Search for the cell housing the specified text and yield its [x, y] center coordinate. 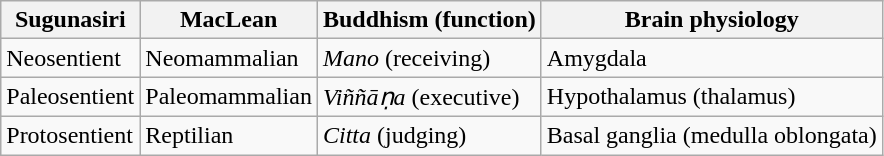
MacLean [229, 20]
Paleomammalian [229, 97]
Reptilian [229, 135]
Hypothalamus (thalamus) [712, 97]
Paleosentient [70, 97]
Sugunasiri [70, 20]
Citta (judging) [429, 135]
Viññāṇa (executive) [429, 97]
Basal ganglia (medulla oblongata) [712, 135]
Brain physiology [712, 20]
Buddhism (function) [429, 20]
Neomammalian [229, 58]
Neosentient [70, 58]
Protosentient [70, 135]
Mano (receiving) [429, 58]
Amygdala [712, 58]
